For the text-containing cell, return its midpoint in [x, y] coordinate format. 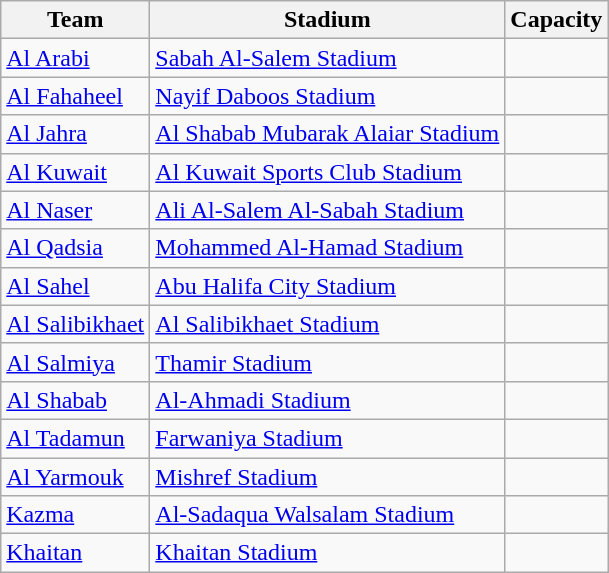
Al Jahra [76, 134]
Nayif Daboos Stadium [328, 96]
Mishref Stadium [328, 477]
Khaitan Stadium [328, 553]
Al-Ahmadi Stadium [328, 400]
Al Qadsia [76, 248]
Sabah Al-Salem Stadium [328, 58]
Al-Sadaqua Walsalam Stadium [328, 515]
Al Yarmouk [76, 477]
Al Salmiya [76, 362]
Al Naser [76, 210]
Capacity [556, 20]
Al Shabab Mubarak Alaiar Stadium [328, 134]
Al Salibikhaet [76, 324]
Al Tadamun [76, 438]
Al Arabi [76, 58]
Al Sahel [76, 286]
Thamir Stadium [328, 362]
Kazma [76, 515]
Al Salibikhaet Stadium [328, 324]
Abu Halifa City Stadium [328, 286]
Team [76, 20]
Mohammed Al-Hamad Stadium [328, 248]
Al Shabab [76, 400]
Stadium [328, 20]
Al Kuwait [76, 172]
Ali Al-Salem Al-Sabah Stadium [328, 210]
Farwaniya Stadium [328, 438]
Al Fahaheel [76, 96]
Al Kuwait Sports Club Stadium [328, 172]
Khaitan [76, 553]
